Scan for the cell matching the given text and deliver its [x, y] coordinate at center. 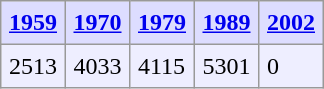
2513 [33, 66]
4115 [162, 66]
2002 [291, 23]
1970 [97, 23]
1959 [33, 23]
5301 [226, 66]
1979 [162, 23]
4033 [97, 66]
0 [291, 66]
1989 [226, 23]
